Return the (x, y) coordinate for the center point of the cell that contains the specified text.  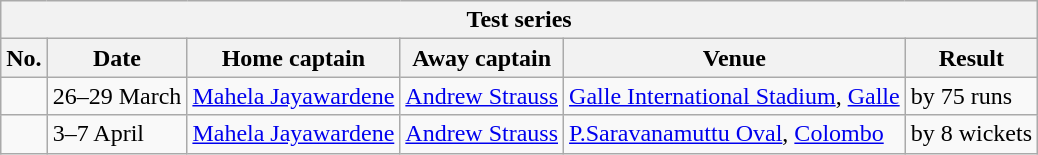
Home captain (294, 58)
3–7 April (117, 134)
Result (971, 58)
Test series (520, 20)
Date (117, 58)
by 8 wickets (971, 134)
P.Saravanamuttu Oval, Colombo (735, 134)
No. (24, 58)
Away captain (482, 58)
by 75 runs (971, 96)
Galle International Stadium, Galle (735, 96)
26–29 March (117, 96)
Venue (735, 58)
